Detect which cell encompasses the target text, then output its (x, y) center coordinate. 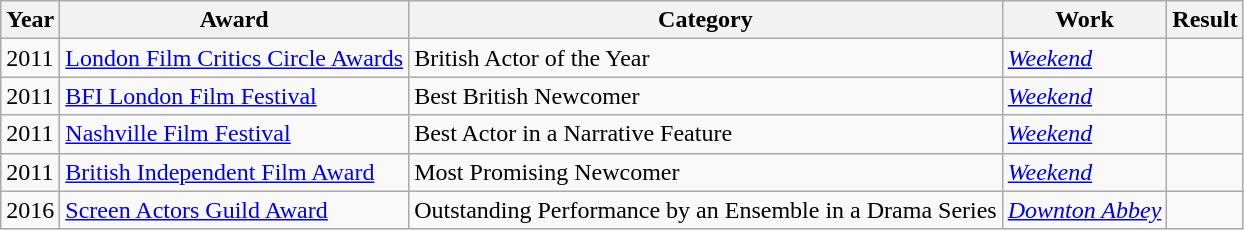
London Film Critics Circle Awards (234, 58)
Most Promising Newcomer (706, 172)
Category (706, 20)
Nashville Film Festival (234, 134)
British Independent Film Award (234, 172)
BFI London Film Festival (234, 96)
Downton Abbey (1084, 210)
Best British Newcomer (706, 96)
Best Actor in a Narrative Feature (706, 134)
British Actor of the Year (706, 58)
Work (1084, 20)
2016 (30, 210)
Result (1205, 20)
Outstanding Performance by an Ensemble in a Drama Series (706, 210)
Year (30, 20)
Award (234, 20)
Screen Actors Guild Award (234, 210)
